Capture the cell that displays the provided text and extract its (X, Y) central coordinate. 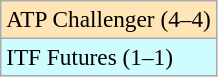
ITF Futures (1–1) (108, 57)
ATP Challenger (4–4) (108, 19)
